Return the [X, Y] coordinate for the center point of the cell that contains the specified text.  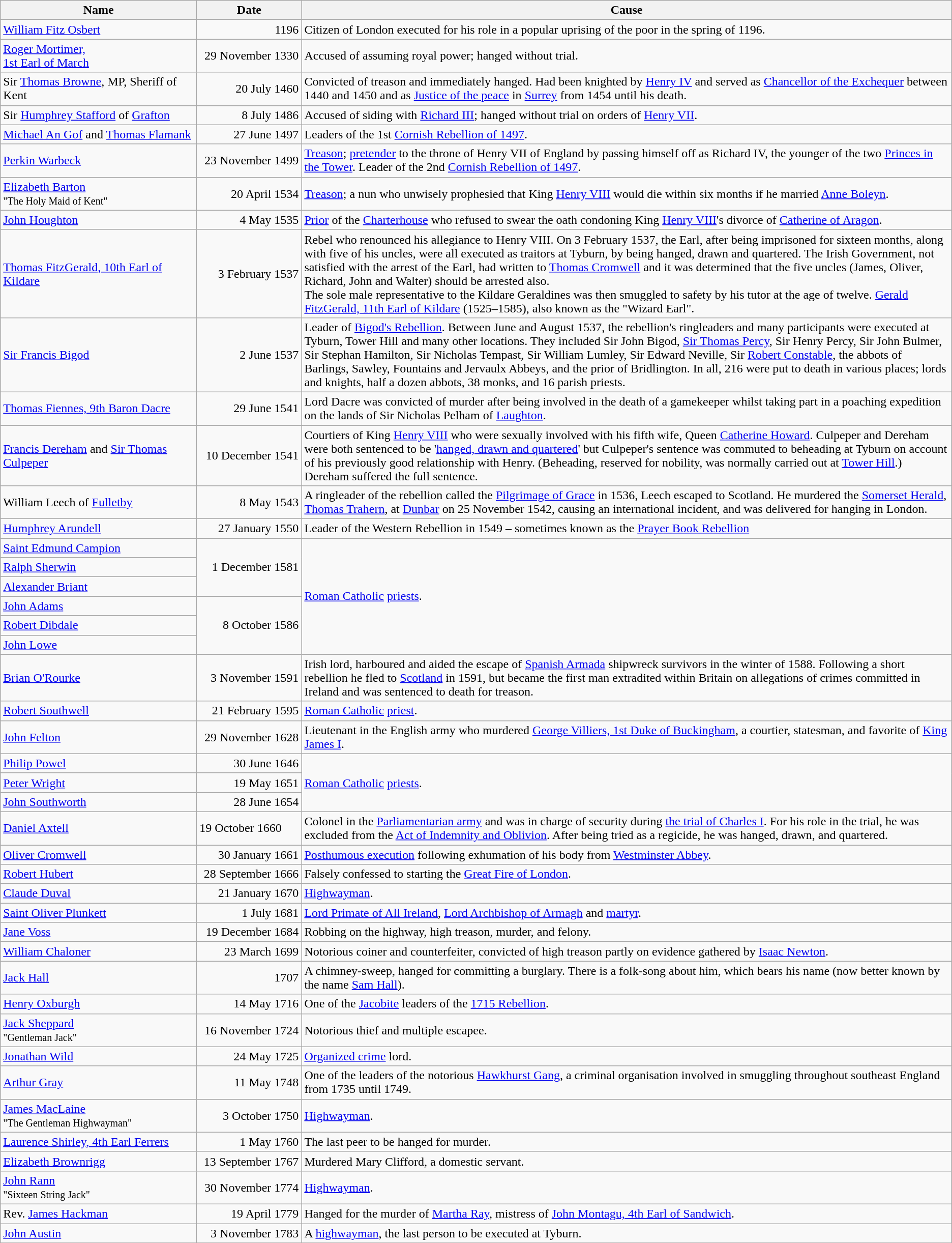
29 June 1541 [249, 408]
8 October 1586 [249, 625]
19 May 1651 [249, 783]
Humphrey Arundell [99, 529]
John Felton [99, 737]
19 October 1660 [249, 828]
Prior of the Charterhouse who refused to swear the oath condoning King Henry VIII's divorce of Catherine of Aragon. [627, 220]
Robbing on the highway, high treason, murder, and felony. [627, 932]
Lord Primate of All Ireland, Lord Archbishop of Armagh and martyr. [627, 913]
Robert Southwell [99, 711]
Oliver Cromwell [99, 854]
Saint Oliver Plunkett [99, 913]
Robert Hubert [99, 874]
William Fitz Osbert [99, 30]
30 January 1661 [249, 854]
Notorious coiner and counterfeiter, convicted of high treason partly on evidence gathered by Isaac Newton. [627, 951]
Hanged for the murder of Martha Ray, mistress of John Montagu, 4th Earl of Sandwich. [627, 1213]
30 June 1646 [249, 763]
29 November 1330 [249, 56]
10 December 1541 [249, 456]
Roger Mortimer, 1st Earl of March [99, 56]
Francis Dereham and Sir Thomas Culpeper [99, 456]
One of the leaders of the notorious Hawkhurst Gang, a criminal organisation involved in smuggling throughout southeast England from 1735 until 1749. [627, 1083]
A highwayman, the last person to be executed at Tyburn. [627, 1233]
23 November 1499 [249, 161]
1196 [249, 30]
1 December 1581 [249, 567]
Jack Sheppard "Gentleman Jack" [99, 1030]
Sir Thomas Browne, MP, Sheriff of Kent [99, 89]
Robert Dibdale [99, 625]
Arthur Gray [99, 1083]
William Chaloner [99, 951]
Thomas Fiennes, 9th Baron Dacre [99, 408]
27 June 1497 [249, 134]
4 May 1535 [249, 220]
Elizabeth Brownrigg [99, 1161]
19 December 1684 [249, 932]
28 June 1654 [249, 802]
John Adams [99, 606]
13 September 1767 [249, 1161]
24 May 1725 [249, 1056]
20 April 1534 [249, 193]
John Southworth [99, 802]
Thomas FitzGerald, 10th Earl of Kildare [99, 274]
3 October 1750 [249, 1115]
20 July 1460 [249, 89]
Treason; a nun who unwisely prophesied that King Henry VIII would die within six months if he married Anne Boleyn. [627, 193]
16 November 1724 [249, 1030]
John Rann "Sixteen String Jack" [99, 1188]
John Houghton [99, 220]
Roman Catholic priest. [627, 711]
8 July 1486 [249, 115]
29 November 1628 [249, 737]
A chimney-sweep, hanged for committing a burglary. There is a folk-song about him, which bears his name (now better known by the name Sam Hall). [627, 978]
1 July 1681 [249, 913]
14 May 1716 [249, 1004]
Daniel Axtell [99, 828]
Sir Francis Bigod [99, 355]
Cause [627, 10]
Jack Hall [99, 978]
John Austin [99, 1233]
19 April 1779 [249, 1213]
Laurence Shirley, 4th Earl Ferrers [99, 1142]
30 November 1774 [249, 1188]
John Lowe [99, 645]
21 January 1670 [249, 893]
Posthumous execution following exhumation of his body from Westminster Abbey. [627, 854]
Ralph Sherwin [99, 567]
Organized crime lord. [627, 1056]
1707 [249, 978]
Murdered Mary Clifford, a domestic servant. [627, 1161]
Date [249, 10]
3 November 1783 [249, 1233]
Lieutenant in the English army who murdered George Villiers, 1st Duke of Buckingham, a courtier, statesman, and favorite of King James I. [627, 737]
Falsely confessed to starting the Great Fire of London. [627, 874]
The last peer to be hanged for murder. [627, 1142]
3 November 1591 [249, 678]
11 May 1748 [249, 1083]
Notorious thief and multiple escapee. [627, 1030]
Saint Edmund Campion [99, 548]
Perkin Warbeck [99, 161]
Sir Humphrey Stafford of Grafton [99, 115]
Brian O'Rourke [99, 678]
8 May 1543 [249, 503]
Philip Powel [99, 763]
1 May 1760 [249, 1142]
Accused of assuming royal power; hanged without trial. [627, 56]
Jonathan Wild [99, 1056]
William Leech of Fulletby [99, 503]
Jane Voss [99, 932]
Name [99, 10]
Accused of siding with Richard III; hanged without trial on orders of Henry VII. [627, 115]
27 January 1550 [249, 529]
James MacLaine "The Gentleman Highwayman" [99, 1115]
Rev. James Hackman [99, 1213]
Henry Oxburgh [99, 1004]
23 March 1699 [249, 951]
21 February 1595 [249, 711]
3 February 1537 [249, 274]
One of the Jacobite leaders of the 1715 Rebellion. [627, 1004]
Leaders of the 1st Cornish Rebellion of 1497. [627, 134]
Michael An Gof and Thomas Flamank [99, 134]
Peter Wright [99, 783]
Leader of the Western Rebellion in 1549 – sometimes known as the Prayer Book Rebellion [627, 529]
Alexander Briant [99, 587]
Elizabeth Barton "The Holy Maid of Kent" [99, 193]
Claude Duval [99, 893]
2 June 1537 [249, 355]
28 September 1666 [249, 874]
Citizen of London executed for his role in a popular uprising of the poor in the spring of 1196. [627, 30]
